Output the [x, y] coordinate of the center of the cell containing the given text.  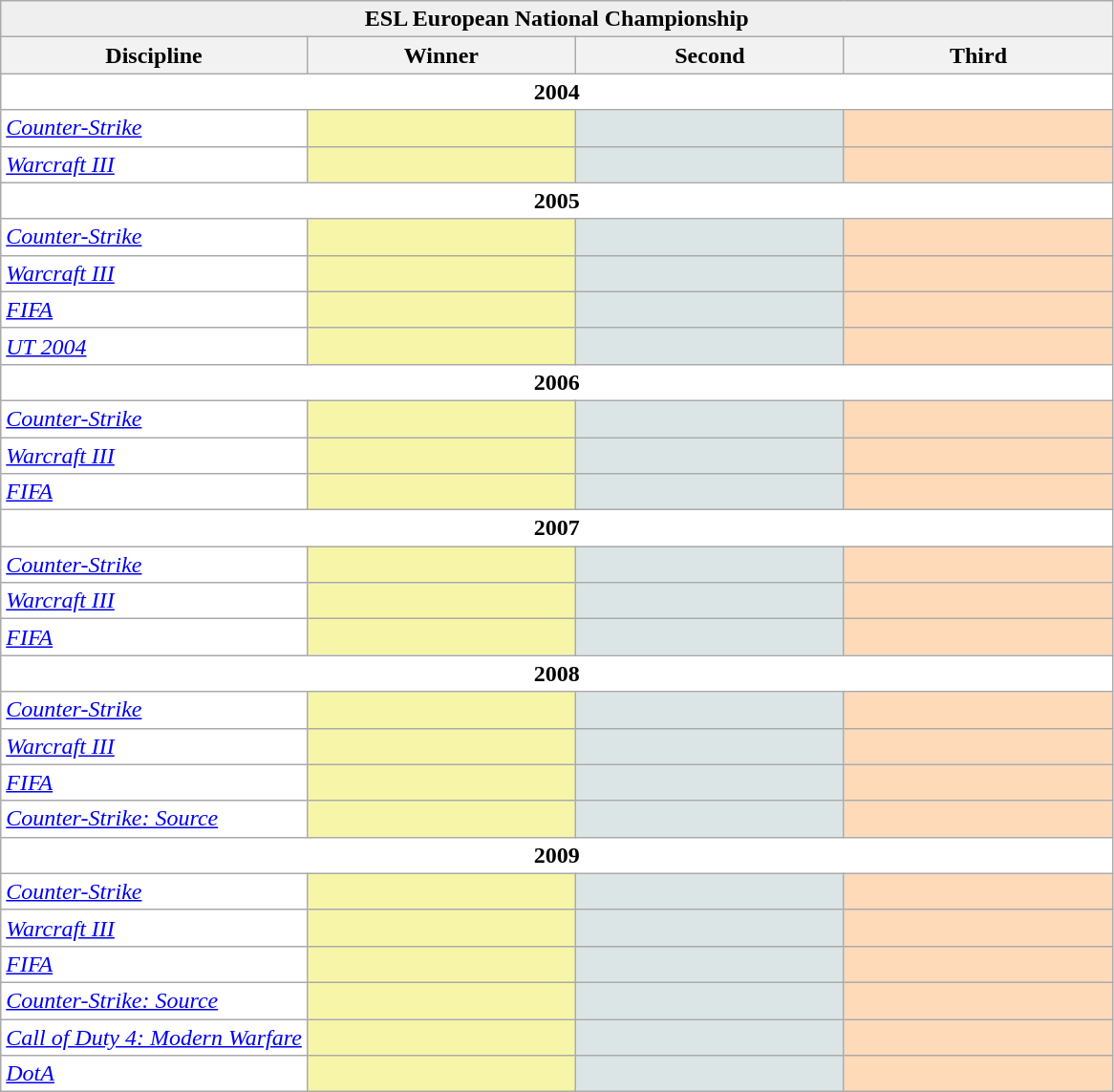
2005 [557, 201]
Third [978, 55]
Winner [441, 55]
Discipline [155, 55]
Call of Duty 4: Modern Warfare [155, 1037]
2007 [557, 528]
2004 [557, 92]
DotA [155, 1074]
Second [709, 55]
UT 2004 [155, 346]
2009 [557, 855]
ESL European National Championship [557, 19]
2008 [557, 674]
2006 [557, 382]
